Identify which cell holds the provided text, then report its (x, y) central coordinate. 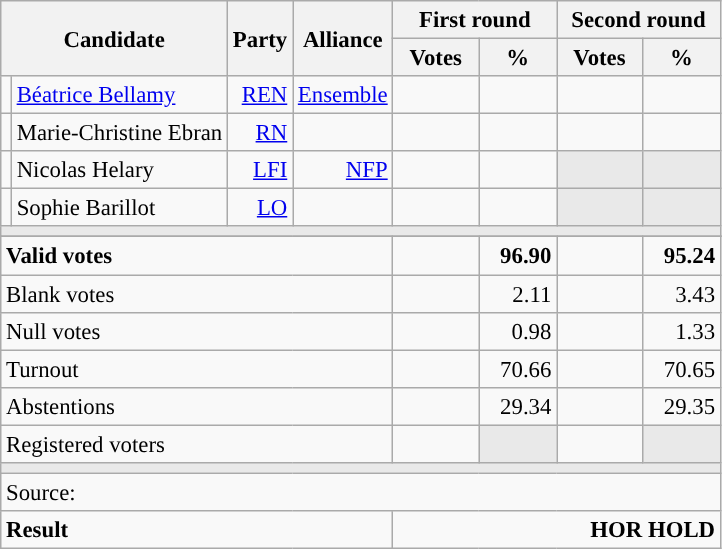
95.24 (681, 256)
HOR HOLD (556, 530)
First round (475, 20)
70.65 (681, 369)
REN (260, 95)
Candidate (114, 38)
Ensemble (343, 95)
Party (260, 38)
NFP (343, 170)
LO (260, 208)
Sophie Barillot (119, 208)
96.90 (518, 256)
Null votes (197, 331)
Blank votes (197, 294)
1.33 (681, 331)
29.34 (518, 406)
Marie-Christine Ebran (119, 133)
Béatrice Bellamy (119, 95)
RN (260, 133)
3.43 (681, 294)
2.11 (518, 294)
LFI (260, 170)
0.98 (518, 331)
Registered voters (197, 444)
Second round (639, 20)
Alliance (343, 38)
70.66 (518, 369)
Source: (361, 492)
Nicolas Helary (119, 170)
Turnout (197, 369)
Result (197, 530)
29.35 (681, 406)
Abstentions (197, 406)
Valid votes (197, 256)
